Extract the [x, y] coordinate from the center of the cell holding the provided text.  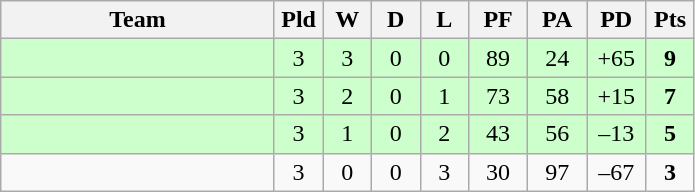
73 [498, 96]
58 [558, 96]
–13 [616, 134]
56 [558, 134]
9 [670, 58]
D [396, 20]
43 [498, 134]
24 [558, 58]
Pld [298, 20]
L [444, 20]
7 [670, 96]
5 [670, 134]
+65 [616, 58]
Pts [670, 20]
97 [558, 172]
Team [138, 20]
PF [498, 20]
–67 [616, 172]
PD [616, 20]
89 [498, 58]
PA [558, 20]
W [348, 20]
30 [498, 172]
+15 [616, 96]
